From the cell containing the given text, extract its center point as (x, y) coordinate. 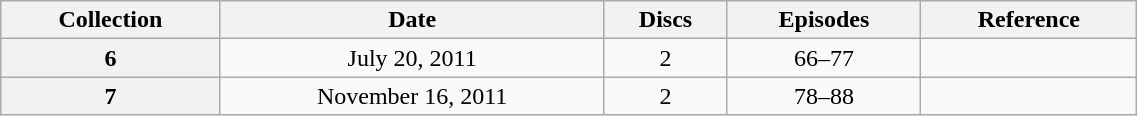
Discs (666, 20)
Collection (110, 20)
6 (110, 58)
66–77 (824, 58)
Reference (1029, 20)
November 16, 2011 (412, 96)
Date (412, 20)
78–88 (824, 96)
7 (110, 96)
Episodes (824, 20)
July 20, 2011 (412, 58)
